For the text-containing cell, return its midpoint in [x, y] coordinate format. 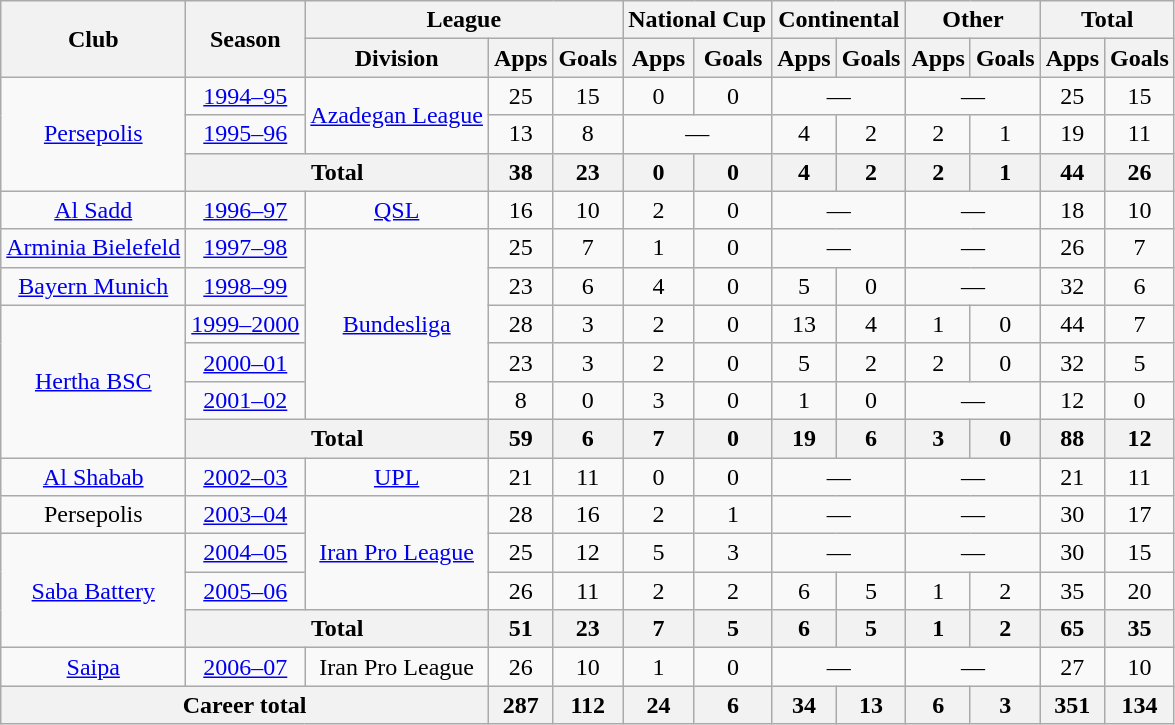
Division [397, 58]
1999–2000 [246, 324]
Saipa [94, 667]
Bayern Munich [94, 286]
51 [520, 629]
2001–02 [246, 400]
League [464, 20]
Career total [245, 705]
Al Sadd [94, 210]
20 [1140, 591]
Al Shabab [94, 477]
112 [588, 705]
Arminia Bielefeld [94, 248]
2000–01 [246, 362]
Bundesliga [397, 324]
1996–97 [246, 210]
National Cup [698, 20]
2002–03 [246, 477]
18 [1072, 210]
59 [520, 438]
2005–06 [246, 591]
QSL [397, 210]
88 [1072, 438]
287 [520, 705]
Season [246, 39]
Hertha BSC [94, 381]
Continental [839, 20]
351 [1072, 705]
1995–96 [246, 134]
Club [94, 39]
65 [1072, 629]
2006–07 [246, 667]
2004–05 [246, 553]
134 [1140, 705]
34 [804, 705]
1994–95 [246, 96]
Azadegan League [397, 115]
1998–99 [246, 286]
17 [1140, 515]
27 [1072, 667]
38 [520, 172]
Saba Battery [94, 591]
1997–98 [246, 248]
Other [973, 20]
UPL [397, 477]
2003–04 [246, 515]
24 [659, 705]
